Provide the [x, y] coordinate of the cell's center where the given text is located.  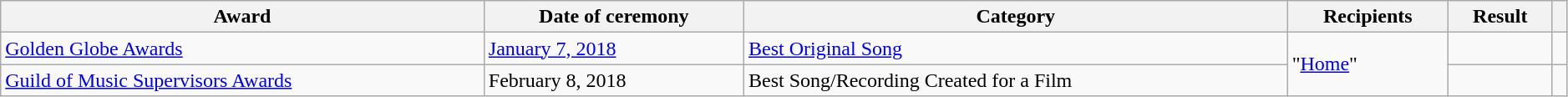
Golden Globe Awards [242, 48]
January 7, 2018 [613, 48]
February 8, 2018 [613, 80]
Award [242, 17]
Category [1016, 17]
Date of ceremony [613, 17]
Recipients [1368, 17]
"Home" [1368, 64]
Best Original Song [1016, 48]
Best Song/Recording Created for a Film [1016, 80]
Result [1500, 17]
Guild of Music Supervisors Awards [242, 80]
